Pinpoint the cell where the given text exists, returning its [x, y] midpoint coordinate. 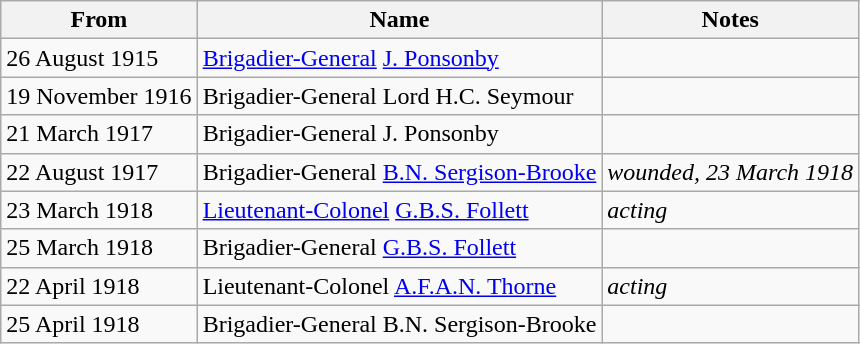
Lieutenant-Colonel G.B.S. Follett [400, 210]
25 March 1918 [99, 248]
From [99, 20]
Notes [730, 20]
23 March 1918 [99, 210]
26 August 1915 [99, 58]
Name [400, 20]
Brigadier-General G.B.S. Follett [400, 248]
25 April 1918 [99, 324]
19 November 1916 [99, 96]
wounded, 23 March 1918 [730, 172]
22 April 1918 [99, 286]
21 March 1917 [99, 134]
Brigadier-General Lord H.C. Seymour [400, 96]
22 August 1917 [99, 172]
Lieutenant-Colonel A.F.A.N. Thorne [400, 286]
